Locate the cell with the specified text and output its (X, Y) center coordinate. 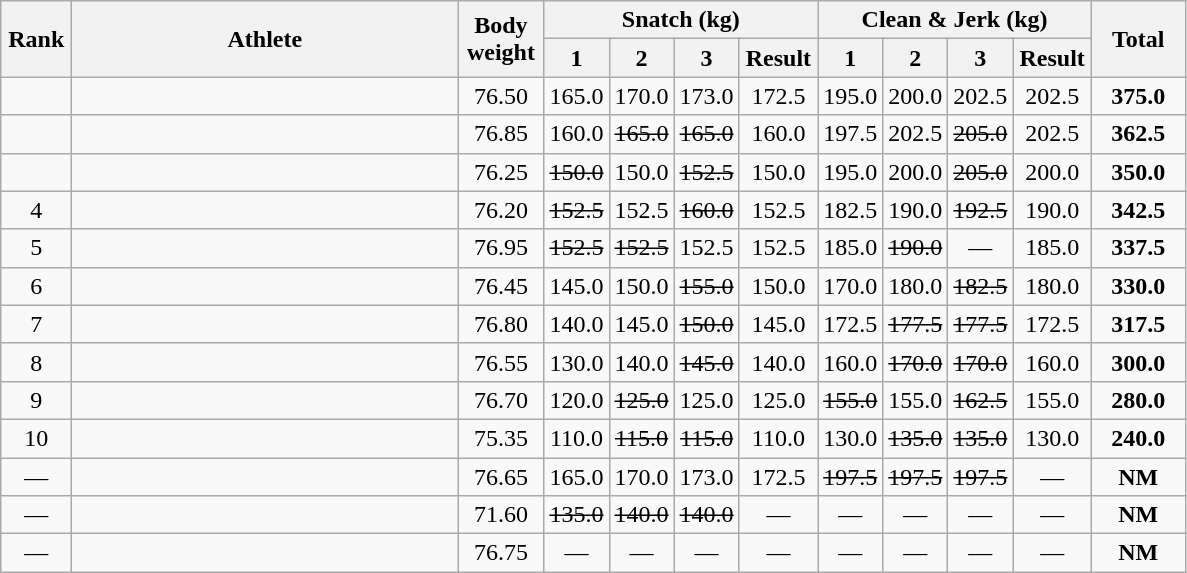
76.75 (501, 553)
10 (36, 438)
330.0 (1138, 286)
Rank (36, 39)
71.60 (501, 515)
240.0 (1138, 438)
Snatch (kg) (681, 20)
75.35 (501, 438)
120.0 (576, 400)
5 (36, 248)
76.80 (501, 324)
350.0 (1138, 172)
8 (36, 362)
162.5 (980, 400)
Clean & Jerk (kg) (955, 20)
317.5 (1138, 324)
76.95 (501, 248)
9 (36, 400)
76.25 (501, 172)
4 (36, 210)
300.0 (1138, 362)
76.65 (501, 477)
Total (1138, 39)
362.5 (1138, 134)
280.0 (1138, 400)
76.50 (501, 96)
7 (36, 324)
Athlete (265, 39)
375.0 (1138, 96)
Body weight (501, 39)
6 (36, 286)
76.85 (501, 134)
337.5 (1138, 248)
76.70 (501, 400)
76.45 (501, 286)
76.20 (501, 210)
76.55 (501, 362)
192.5 (980, 210)
342.5 (1138, 210)
